Pinpoint the cell where the given text exists, returning its (X, Y) midpoint coordinate. 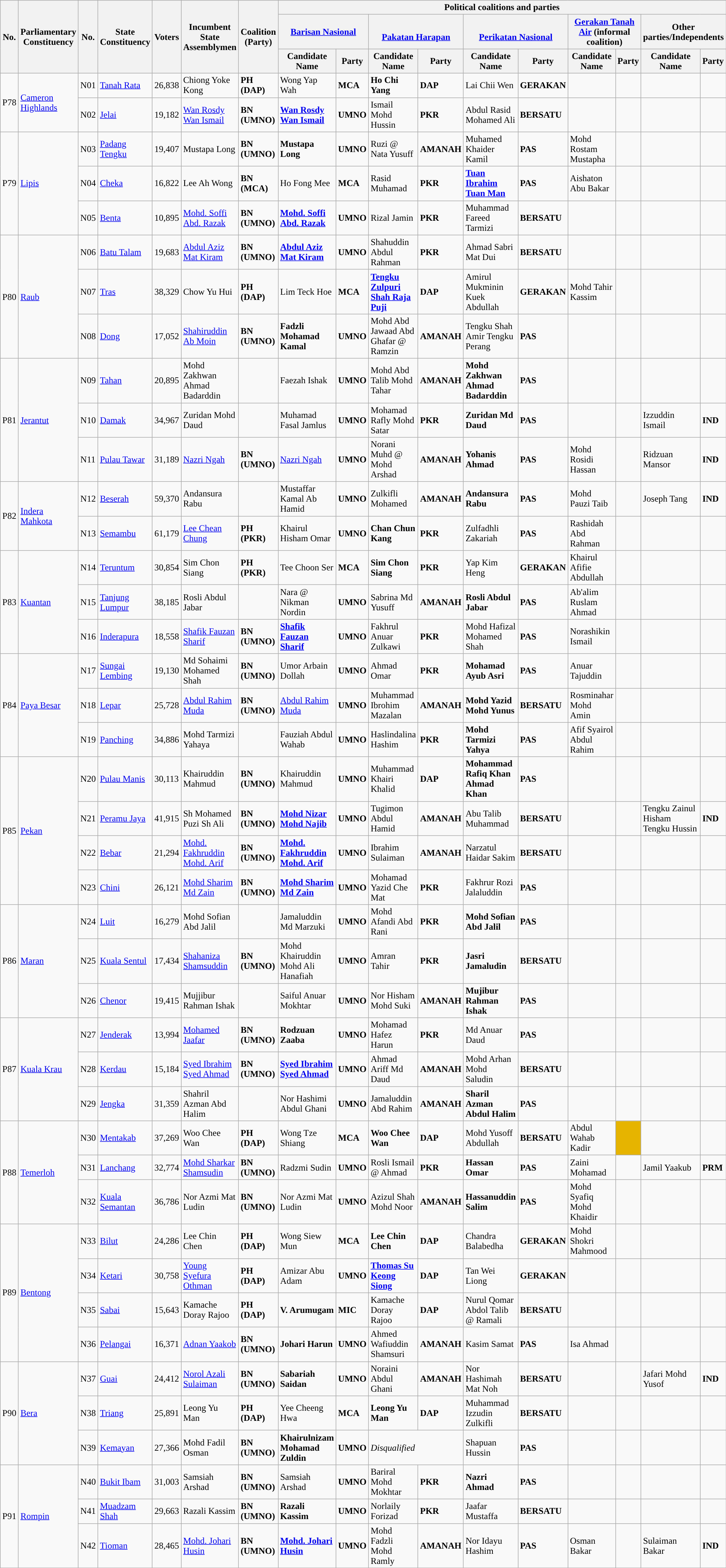
Disqualified (416, 1447)
Lipis (48, 183)
P88 (9, 1172)
Mohammad Rafiq Khan Ahmad Khan (491, 779)
Ho Fong Mee (307, 183)
Umor Arbain Dollah (307, 671)
N03 (88, 149)
Mohamad Hafez Harun (393, 1035)
Nor Hisham Mohd Suki (393, 1000)
Bebar (125, 853)
25,891 (167, 1413)
59,370 (167, 499)
N06 (88, 252)
Tuan Ibrahim Tuan Man (491, 183)
19,415 (167, 1000)
Mohamad Rafly Mohd Satar (393, 420)
Incumbent State Assemblymen (210, 37)
N20 (88, 779)
P80 (9, 297)
P86 (9, 961)
19,182 (167, 115)
Thomas Su Keong Siong (393, 1276)
21,294 (167, 853)
Zuridan Mohd Daud (210, 420)
N10 (88, 420)
Maran (48, 961)
26,121 (167, 887)
Jerantut (48, 420)
N33 (88, 1241)
Rosli Ismail @ Ahmad (393, 1168)
Sharil Azman Abdul Halim (491, 1104)
Coalition (Party) (258, 37)
Bukit Ibam (125, 1482)
Mohd Rosidi Hassan (592, 459)
37,269 (167, 1138)
Jengka (125, 1104)
Temerloh (48, 1172)
N09 (88, 380)
Luit (125, 921)
Voters (167, 37)
Tahan (125, 380)
Muhammad Izzudin Zulkifli (491, 1413)
Amirul Mukminin Kuek Abdullah (491, 291)
15,643 (167, 1310)
27,366 (167, 1447)
19,683 (167, 252)
Ismail Mohd Hussin (393, 115)
Beserah (125, 499)
Anuar Tajuddin (592, 671)
32,774 (167, 1168)
Tugimon Abdul Hamid (393, 818)
Kuala Sentul (125, 961)
Haslindalina Hashim (393, 740)
20,895 (167, 380)
N12 (88, 499)
Semambu (125, 533)
Parliamentary Constituency (48, 37)
Chenor (125, 1000)
Mohd Fadil Osman (210, 1447)
N29 (88, 1104)
State Constituency (125, 37)
P90 (9, 1413)
N27 (88, 1035)
Tengku Zainul Hisham Tengku Hussin (670, 818)
Ab'alim Ruslam Ahmad (592, 602)
N16 (88, 636)
Mohd Khairuddin Mohd Ali Hanafiah (307, 961)
13,994 (167, 1035)
Lee Chean Chung (210, 533)
Inderapura (125, 636)
Azizul Shah Mohd Noor (393, 1202)
Batu Talam (125, 252)
N38 (88, 1413)
Zulfadhli Zakariah (491, 533)
38,185 (167, 602)
Mohd Sharkar Shamsudin (210, 1168)
Indera Mahkota (48, 516)
16,371 (167, 1344)
N11 (88, 459)
Ibrahim Sulaiman (393, 853)
Bentong (48, 1293)
Padang Tengku (125, 149)
Faezah Ishak (307, 380)
Gerakan Tanah Air (informal coalition) (605, 32)
Lanchang (125, 1168)
Kemayan (125, 1447)
Nor Hashimi Abdul Ghani (307, 1104)
38,329 (167, 291)
N42 (88, 1546)
PRM (713, 1168)
Yee Cheeng Hwa (307, 1413)
N26 (88, 1000)
Yohanis Ahmad (491, 459)
Ahmad Omar (393, 671)
31,003 (167, 1482)
Khairul Hisham Omar (307, 533)
Narzatul Haidar Sakim (491, 853)
N22 (88, 853)
Tanjung Lumpur (125, 602)
N32 (88, 1202)
Tengku Shah Amir Tengku Perang (491, 336)
16,822 (167, 183)
N05 (88, 218)
Lepar (125, 705)
Mujjibur Rahman Ishak (210, 1000)
Mohd Yazid Mohd Yunus (491, 705)
Norashikin Ismail (592, 636)
Shahuddin Abdul Rahman (393, 252)
N01 (88, 85)
Mohamad Ayub Asri (491, 671)
Mohamed Jaafar (210, 1035)
V. Arumugam (307, 1310)
Md Sohaimi Mohamed Shah (210, 671)
30,113 (167, 779)
31,189 (167, 459)
Jamaluddin Abd Rahim (393, 1104)
Other parties/Independents (683, 32)
Yap Kim Heng (491, 568)
P91 (9, 1516)
Kuala Semantan (125, 1202)
N14 (88, 568)
N34 (88, 1276)
Abu Talib Muhammad (491, 818)
Pulau Tawar (125, 459)
N23 (88, 887)
61,179 (167, 533)
Nara @ Nikman Nordin (307, 602)
Norol Azali Sulaiman (210, 1379)
Sh Mohamed Puzi Sh Ali (210, 818)
Wong Yap Wah (307, 85)
Muhamed Khaider Kamil (491, 149)
Izzuddin Ismail (670, 420)
Khairul Afifie Abdullah (592, 568)
Afif Syairol Abdul Rahim (592, 740)
Md Anuar Daud (491, 1035)
P82 (9, 516)
Zuridan Md Daud (491, 420)
Khairulnizam Mohamad Zuldin (307, 1447)
N35 (88, 1310)
Bilut (125, 1241)
Abdul Wahab Kadir (592, 1138)
N19 (88, 740)
Kerdau (125, 1069)
Amran Tahir (393, 961)
Muhammad Fareed Tarmizi (491, 218)
Wong Tze Shiang (307, 1138)
Mohd Afandi Abd Rani (393, 921)
Rizal Jamin (393, 218)
Rodzuan Zaaba (307, 1035)
Tanah Rata (125, 85)
Young Syefura Othman (210, 1276)
N30 (88, 1138)
Raub (48, 297)
Muadzam Shah (125, 1511)
Pakatan Harapan (416, 32)
Tioman (125, 1546)
Norlaily Forizad (393, 1511)
Rosminahar Mohd Amin (592, 705)
Peramu Jaya (125, 818)
N08 (88, 336)
Kasim Samat (491, 1344)
Ahmad Ariff Md Daud (393, 1069)
Nor Idayu Hashim (491, 1546)
16,279 (167, 921)
Sungai Lembing (125, 671)
N40 (88, 1482)
Zulkifli Mohamed (393, 499)
30,758 (167, 1276)
Ruzi @ Nata Yusuff (393, 149)
N18 (88, 705)
Chini (125, 887)
N28 (88, 1069)
19,407 (167, 149)
Pekan (48, 831)
Lee Ah Wong (210, 183)
Pelangai (125, 1344)
Jelai (125, 115)
MIC (352, 1310)
Amizar Abu Adam (307, 1276)
BN (MCA) (258, 183)
Tengku Zulpuri Shah Raja Puji (393, 291)
N39 (88, 1447)
Mohd Shokri Mahmood (592, 1241)
Wong Siew Mun (307, 1241)
Shahril Azman Abd Halim (210, 1104)
Mohamad Yazid Che Mat (393, 887)
N36 (88, 1344)
Damak (125, 420)
Mohd Fadzli Mohd Ramly (393, 1546)
Perikatan Nasional (516, 32)
N13 (88, 533)
Mujibur Rahman Ishak (491, 1000)
N04 (88, 183)
Tras (125, 291)
Cameron Highlands (48, 102)
28,465 (167, 1546)
N17 (88, 671)
Saiful Anuar Mokhtar (307, 1000)
10,895 (167, 218)
N31 (88, 1168)
Chan Chun Kang (393, 533)
Jafari Mohd Yusof (670, 1379)
Mohd Tarmizi Yahaya (210, 740)
Cheka (125, 183)
Ahmed Wafiuddin Shamsuri (393, 1344)
Aishaton Abu Bakar (592, 183)
Jamil Yaakub (670, 1168)
Political coalitions and parties (502, 7)
18,558 (167, 636)
Muhamad Fasal Jamlus (307, 420)
Ahmad Sabri Mat Dui (491, 252)
Rasid Muhamad (393, 183)
Mentakab (125, 1138)
Mohd Hafizal Mohamed Shah (491, 636)
Nazri Ahmad (491, 1482)
Lai Chii Wen (491, 85)
Sabariah Saidan (307, 1379)
P84 (9, 705)
Mohd Rostam Mustapha (592, 149)
Mustaffar Kamal Ab Hamid (307, 499)
Rompin (48, 1516)
Shapuan Hussin (491, 1447)
Jasri Jamaludin (491, 961)
Sabrina Md Yusuff (393, 602)
Kuantan (48, 602)
Dong (125, 336)
Fadzli Mohamad Kamal (307, 336)
Bariral Mohd Mokhtar (393, 1482)
Mohd Syafiq Mohd Khaidir (592, 1202)
Sulaiman Bakar (670, 1546)
P85 (9, 831)
Mohd Abd Talib Mohd Tahar (393, 380)
P79 (9, 183)
Chiong Yoke Kong (210, 85)
Mohd Abd Jawaad Abd Ghafar @ Ramzin (393, 336)
Adnan Yaakob (210, 1344)
Nurul Qomar Abdol Talib @ Ramali (491, 1310)
N25 (88, 961)
Chow Yu Hui (210, 291)
Mohd Arhan Mohd Saludin (491, 1069)
Chandra Balabedha (491, 1241)
17,052 (167, 336)
N41 (88, 1511)
Shahaniza Shamsuddin (210, 961)
36,786 (167, 1202)
Ridzuan Mansor (670, 459)
Jenderak (125, 1035)
Mohd Pauzi Taib (592, 499)
Mohd Tahir Kassim (592, 291)
P89 (9, 1293)
Kuala Krau (48, 1069)
24,412 (167, 1379)
Mohd Nizar Mohd Najib (307, 818)
Ho Chi Yang (393, 85)
Sabai (125, 1310)
Nor Hashimah Mat Noh (491, 1379)
Fakhrur Rozi Jalaluddin (491, 887)
P87 (9, 1069)
31,359 (167, 1104)
P83 (9, 602)
26,838 (167, 85)
Panching (125, 740)
Johari Harun (307, 1344)
Abdul Rasid Mohamed Ali (491, 115)
Lim Teck Hoe (307, 291)
Benta (125, 218)
Tan Wei Liong (491, 1276)
Guai (125, 1379)
Fakhrul Anuar Zulkawi (393, 636)
P81 (9, 420)
N37 (88, 1379)
Bera (48, 1413)
Ketari (125, 1276)
Paya Besar (48, 705)
Jaafar Mustaffa (491, 1511)
N02 (88, 115)
Mohd Tarmizi Yahya (491, 740)
Pulau Manis (125, 779)
30,854 (167, 568)
P78 (9, 102)
15,184 (167, 1069)
24,286 (167, 1241)
Jamaluddin Md Marzuki (307, 921)
Osman Bakar (592, 1546)
Muhammad Khairi Khalid (393, 779)
N24 (88, 921)
Tee Choon Ser (307, 568)
Isa Ahmad (592, 1344)
Radzmi Sudin (307, 1168)
34,967 (167, 420)
Shahiruddin Ab Moin (210, 336)
Rashidah Abd Rahman (592, 533)
Zaini Mohamad (592, 1168)
19,130 (167, 671)
34,886 (167, 740)
25,728 (167, 705)
Muhammad Ibrohim Mazalan (393, 705)
Triang (125, 1413)
29,663 (167, 1511)
17,434 (167, 961)
Mohd Yusoff Abdullah (491, 1138)
Noraini Abdul Ghani (393, 1379)
Fauziah Abdul Wahab (307, 740)
Barisan Nasional (323, 32)
N15 (88, 602)
Hassan Omar (491, 1168)
41,915 (167, 818)
Joseph Tang (670, 499)
Hassanuddin Salim (491, 1202)
Teruntum (125, 568)
N07 (88, 291)
N21 (88, 818)
Norani Muhd @ Mohd Arshad (393, 459)
